Pinpoint the cell where the given text exists, returning its [X, Y] midpoint coordinate. 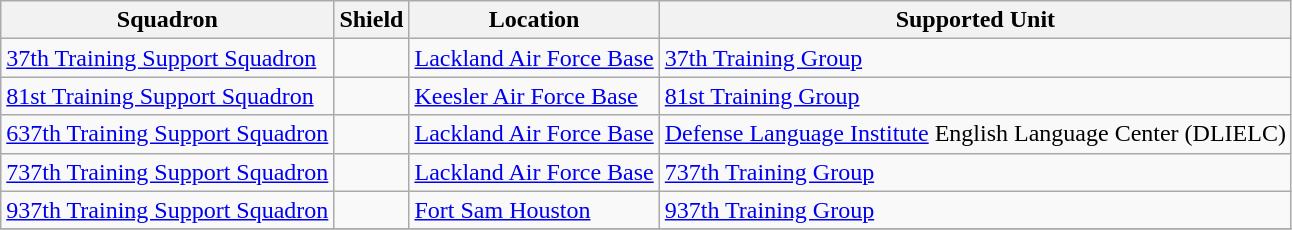
Fort Sam Houston [534, 210]
637th Training Support Squadron [168, 134]
937th Training Support Squadron [168, 210]
Shield [372, 20]
Defense Language Institute English Language Center (DLIELC) [975, 134]
Location [534, 20]
Squadron [168, 20]
81st Training Group [975, 96]
Keesler Air Force Base [534, 96]
37th Training Group [975, 58]
81st Training Support Squadron [168, 96]
37th Training Support Squadron [168, 58]
937th Training Group [975, 210]
737th Training Support Squadron [168, 172]
Supported Unit [975, 20]
737th Training Group [975, 172]
